Provide the (x, y) coordinate of the cell's center where the given text is located.  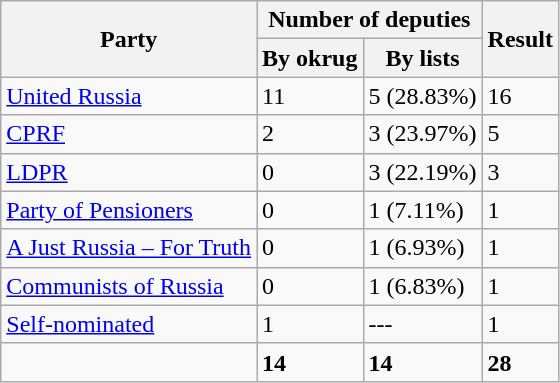
1 (7.11%) (422, 210)
CPRF (129, 134)
--- (422, 324)
5 (520, 134)
Number of deputies (370, 20)
28 (520, 362)
16 (520, 96)
Self-nominated (129, 324)
LDPR (129, 172)
Party of Pensioners (129, 210)
2 (310, 134)
Result (520, 39)
1 (6.93%) (422, 248)
3 (22.19%) (422, 172)
3 (23.97%) (422, 134)
3 (520, 172)
5 (28.83%) (422, 96)
By okrug (310, 58)
United Russia (129, 96)
1 (6.83%) (422, 286)
A Just Russia – For Truth (129, 248)
11 (310, 96)
By lists (422, 58)
Communists of Russia (129, 286)
Party (129, 39)
